Provide the (X, Y) coordinate of the cell's center where the given text is located.  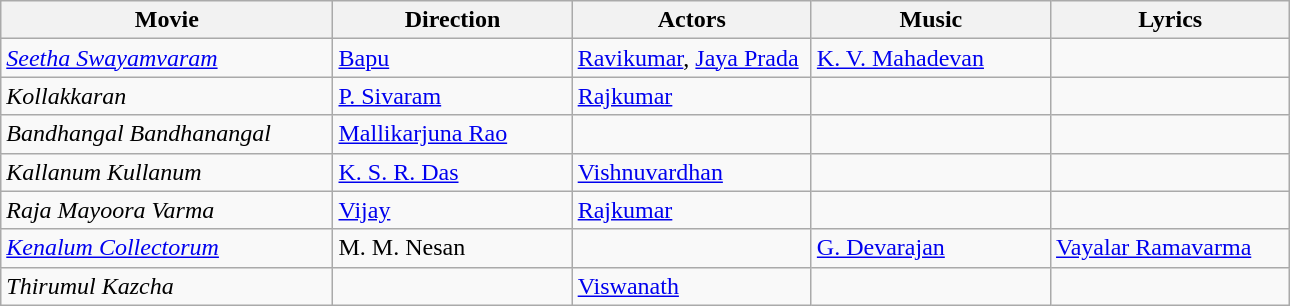
Movie (167, 20)
Music (930, 20)
Raja Mayoora Varma (167, 210)
Mallikarjuna Rao (452, 134)
Direction (452, 20)
G. Devarajan (930, 248)
K. V. Mahadevan (930, 58)
Lyrics (1170, 20)
Vishnuvardhan (692, 172)
Viswanath (692, 286)
Actors (692, 20)
Vijay (452, 210)
M. M. Nesan (452, 248)
Kollakkaran (167, 96)
Kallanum Kullanum (167, 172)
Bandhangal Bandhanangal (167, 134)
Vayalar Ramavarma (1170, 248)
Thirumul Kazcha (167, 286)
Bapu (452, 58)
K. S. R. Das (452, 172)
Seetha Swayamvaram (167, 58)
Ravikumar, Jaya Prada (692, 58)
Kenalum Collectorum (167, 248)
P. Sivaram (452, 96)
